Determine the [x, y] coordinate at the center of the cell enclosing the given text.  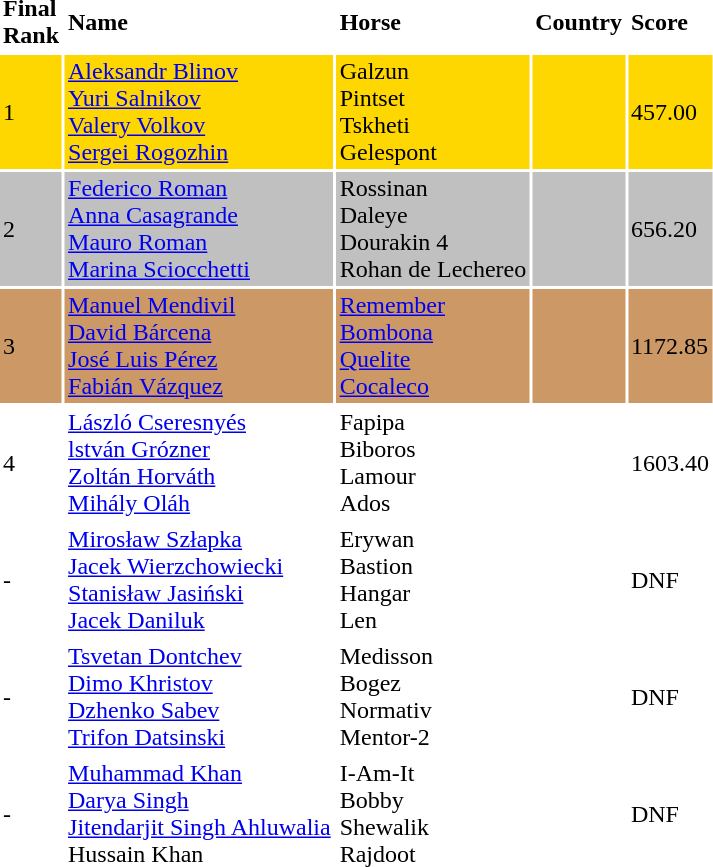
Federico RomanAnna CasagrandeMauro RomanMarina Sciocchetti [200, 229]
RememberBombonaQueliteCocaleco [434, 346]
Tsvetan DontchevDimo KhristovDzhenko SabevTrifon Datsinski [200, 697]
GalzunPintsetTskhetiGelespont [434, 112]
457.00 [670, 112]
László Cseresnyéslstván GróznerZoltán HorváthMihály Oláh [200, 463]
1172.85 [670, 346]
1603.40 [670, 463]
RossinanDaleyeDourakin 4Rohan de Lechereo [434, 229]
MedissonBogezNormativMentor-2 [434, 697]
4 [31, 463]
1 [31, 112]
ErywanBastionHangarLen [434, 580]
Mirosław SzłapkaJacek Wierzchowiecki Stanisław Jasiński Jacek Daniluk [200, 580]
Manuel MendivilDavid BárcenaJosé Luis PérezFabián Vázquez [200, 346]
2 [31, 229]
Aleksandr BlinovYuri SalnikovValery VolkovSergei Rogozhin [200, 112]
656.20 [670, 229]
3 [31, 346]
FapipaBiborosLamourAdos [434, 463]
